For the text-containing cell, return its midpoint in [X, Y] coordinate format. 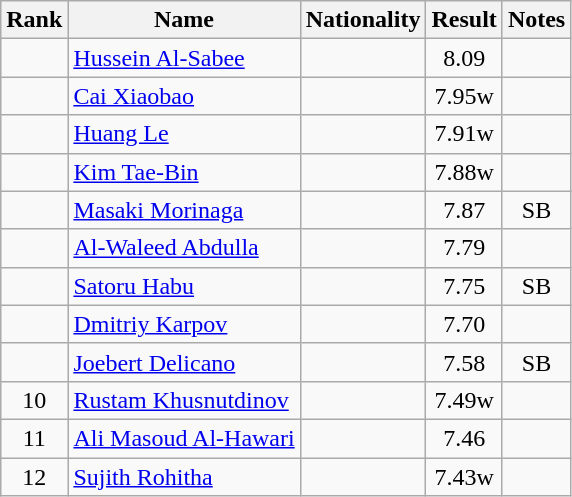
Masaki Morinaga [184, 210]
Name [184, 20]
7.91w [464, 134]
11 [34, 438]
12 [34, 477]
7.79 [464, 248]
7.70 [464, 324]
10 [34, 400]
Sujith Rohitha [184, 477]
Rank [34, 20]
Joebert Delicano [184, 362]
Rustam Khusnutdinov [184, 400]
7.95w [464, 96]
Cai Xiaobao [184, 96]
Dmitriy Karpov [184, 324]
Kim Tae-Bin [184, 172]
Nationality [363, 20]
7.43w [464, 477]
7.75 [464, 286]
Ali Masoud Al-Hawari [184, 438]
7.46 [464, 438]
7.88w [464, 172]
7.49w [464, 400]
7.87 [464, 210]
Al-Waleed Abdulla [184, 248]
Huang Le [184, 134]
Result [464, 20]
8.09 [464, 58]
Satoru Habu [184, 286]
Notes [536, 20]
7.58 [464, 362]
Hussein Al-Sabee [184, 58]
